Provide the (X, Y) coordinate of the cell's center where the given text is located.  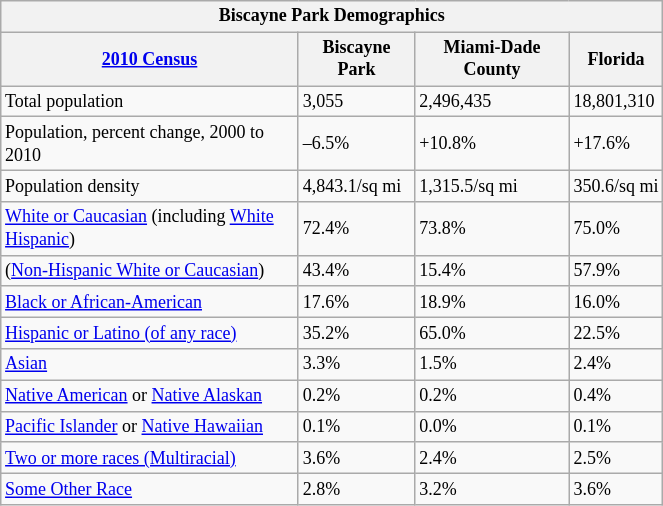
22.5% (616, 334)
65.0% (492, 334)
Asian (150, 364)
(Non-Hispanic White or Caucasian) (150, 270)
Black or African-American (150, 302)
+17.6% (616, 144)
72.4% (356, 229)
1.5% (492, 364)
Native American or Native Alaskan (150, 396)
Population, percent change, 2000 to 2010 (150, 144)
Hispanic or Latino (of any race) (150, 334)
57.9% (616, 270)
3,055 (356, 102)
–6.5% (356, 144)
2.8% (356, 488)
16.0% (616, 302)
4,843.1/sq mi (356, 186)
35.2% (356, 334)
Biscayne Park Demographics (332, 16)
2010 Census (150, 59)
Florida (616, 59)
18,801,310 (616, 102)
Total population (150, 102)
Two or more races (Multiracial) (150, 458)
0.0% (492, 426)
3.3% (356, 364)
17.6% (356, 302)
43.4% (356, 270)
1,315.5/sq mi (492, 186)
75.0% (616, 229)
Population density (150, 186)
2,496,435 (492, 102)
+10.8% (492, 144)
Biscayne Park (356, 59)
18.9% (492, 302)
73.8% (492, 229)
0.4% (616, 396)
Pacific Islander or Native Hawaiian (150, 426)
2.5% (616, 458)
350.6/sq mi (616, 186)
Miami-Dade County (492, 59)
15.4% (492, 270)
White or Caucasian (including White Hispanic) (150, 229)
3.2% (492, 488)
Some Other Race (150, 488)
